Extract the [X, Y] coordinate from the center of the cell holding the provided text.  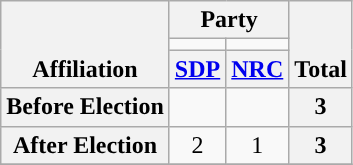
After Election [86, 145]
Party [228, 20]
SDP [197, 69]
2 [197, 145]
NRC [258, 69]
Total [321, 44]
Affiliation [86, 44]
Before Election [86, 107]
1 [258, 145]
